Find where the given text appears and provide that cell's center as [x, y] coordinate. 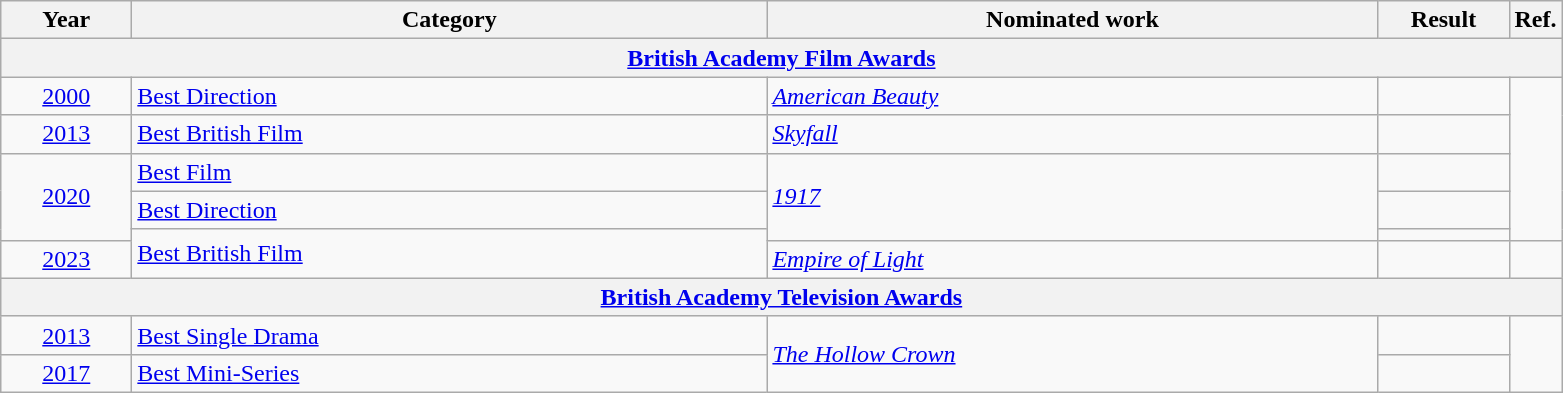
British Academy Television Awards [782, 297]
Best Single Drama [450, 335]
Empire of Light [1072, 259]
Best Mini-Series [450, 373]
British Academy Film Awards [782, 58]
Best Film [450, 172]
2000 [66, 96]
2023 [66, 259]
American Beauty [1072, 96]
The Hollow Crown [1072, 354]
Year [66, 20]
2017 [66, 373]
Ref. [1536, 20]
Skyfall [1072, 134]
1917 [1072, 196]
Result [1444, 20]
Nominated work [1072, 20]
2020 [66, 196]
Category [450, 20]
